Scan for the cell matching the given text and deliver its (x, y) coordinate at center. 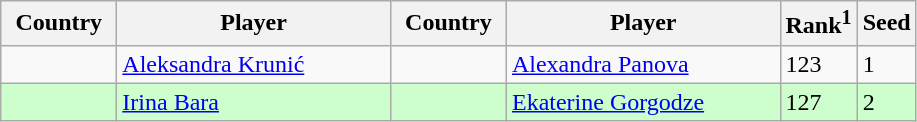
1 (886, 64)
Alexandra Panova (643, 64)
2 (886, 102)
Irina Bara (254, 102)
Ekaterine Gorgodze (643, 102)
127 (818, 102)
Seed (886, 24)
123 (818, 64)
Aleksandra Krunić (254, 64)
Rank1 (818, 24)
